Locate the cell with the specified text and output its [x, y] center coordinate. 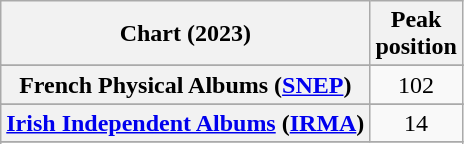
Irish Independent Albums (IRMA) [186, 123]
Peakposition [416, 34]
14 [416, 123]
French Physical Albums (SNEP) [186, 85]
Chart (2023) [186, 34]
102 [416, 85]
